Locate the cell with the specified text and output its [x, y] center coordinate. 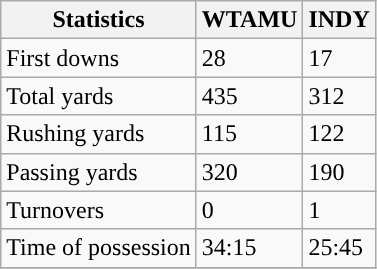
0 [250, 210]
25:45 [339, 248]
INDY [339, 20]
First downs [99, 58]
Time of possession [99, 248]
17 [339, 58]
122 [339, 134]
190 [339, 172]
Rushing yards [99, 134]
Statistics [99, 20]
28 [250, 58]
WTAMU [250, 20]
320 [250, 172]
34:15 [250, 248]
312 [339, 96]
Turnovers [99, 210]
435 [250, 96]
1 [339, 210]
Total yards [99, 96]
115 [250, 134]
Passing yards [99, 172]
